From the cell containing the given text, extract its center point as (X, Y) coordinate. 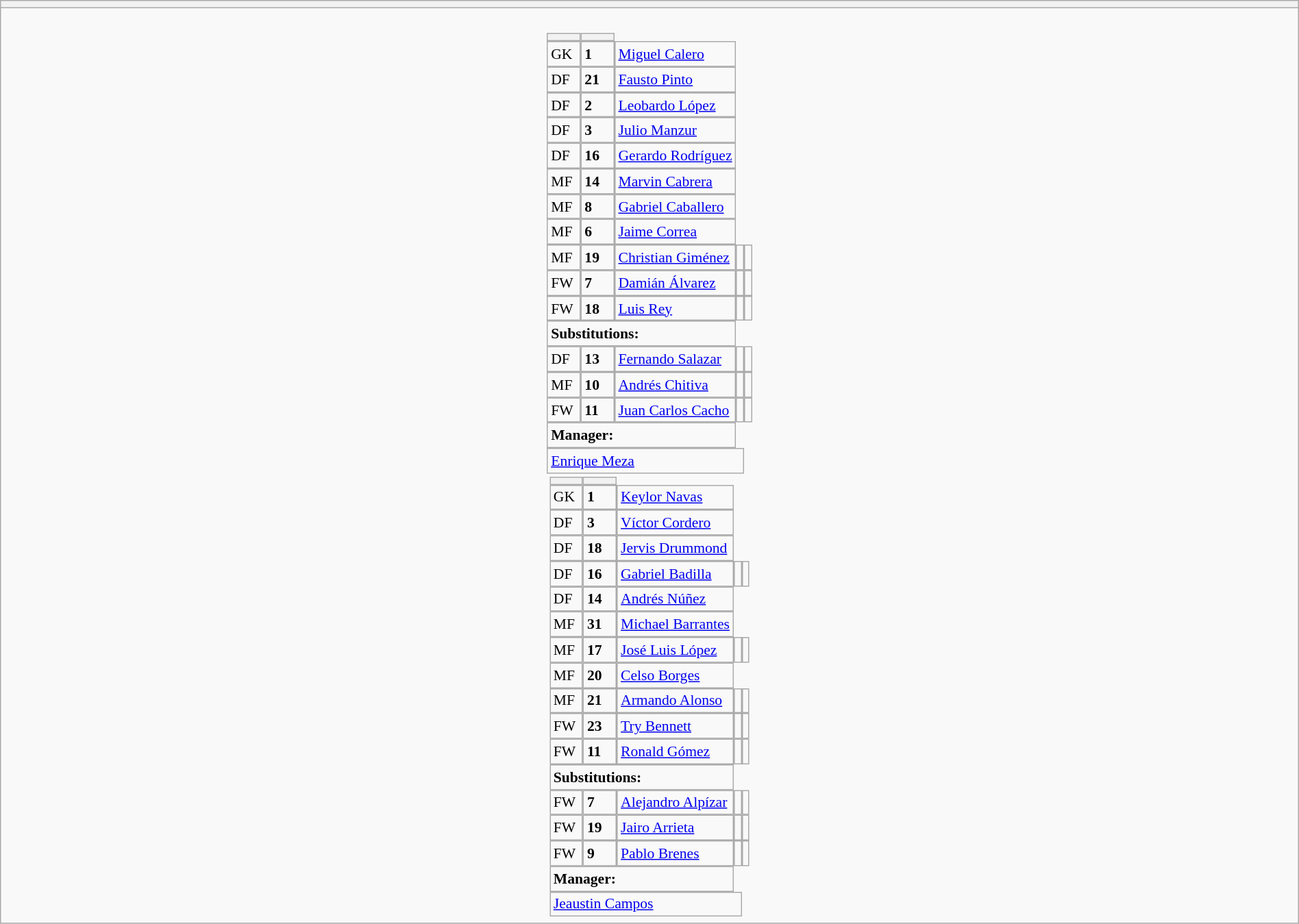
Fausto Pinto (676, 79)
Gerardo Rodríguez (676, 156)
Andrés Núñez (675, 599)
13 (597, 359)
Gabriel Badilla (675, 574)
Michael Barrantes (675, 625)
8 (597, 207)
Enrique Meza (645, 460)
Alejandro Alpízar (675, 803)
Andrés Chitiva (676, 385)
23 (600, 726)
Damián Álvarez (676, 282)
6 (597, 232)
José Luis López (675, 649)
17 (600, 649)
Julio Manzur (676, 130)
Christian Giménez (676, 258)
Leobardo López (676, 105)
31 (600, 625)
Jervis Drummond (675, 548)
20 (600, 675)
Jeaustin Campos (645, 904)
Ronald Gómez (675, 752)
Try Bennett (675, 726)
Marvin Cabrera (676, 181)
Víctor Cordero (675, 522)
9 (600, 853)
Miguel Calero (676, 53)
Jairo Arrieta (675, 827)
Celso Borges (675, 675)
Gabriel Caballero (676, 207)
2 (597, 105)
Jaime Correa (676, 232)
Pablo Brenes (675, 853)
Luis Rey (676, 308)
Fernando Salazar (676, 359)
10 (597, 385)
Keylor Navas (675, 497)
Armando Alonso (675, 700)
Juan Carlos Cacho (676, 410)
